Extract the [x, y] coordinate from the center of the cell holding the provided text.  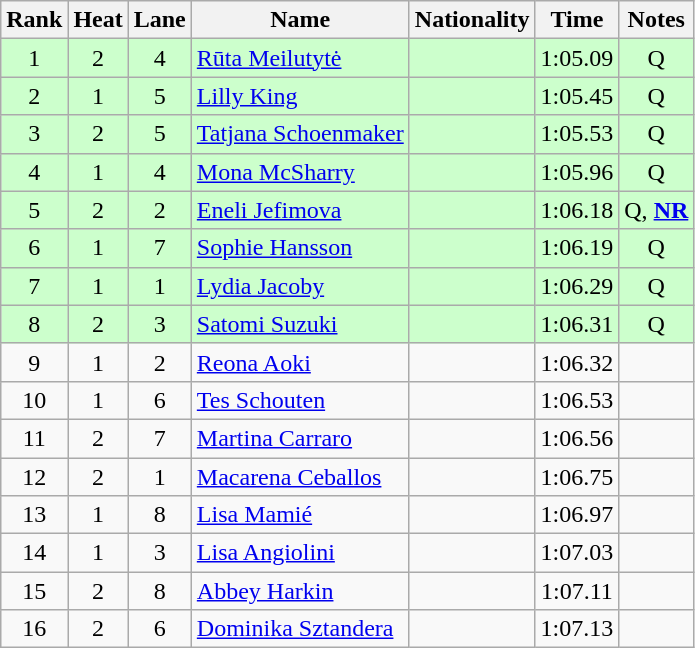
Rūta Meilutytė [300, 58]
Sophie Hansson [300, 248]
Lydia Jacoby [300, 286]
1:07.03 [577, 553]
Satomi Suzuki [300, 324]
1:05.45 [577, 96]
12 [34, 477]
10 [34, 400]
Nationality [472, 20]
Lisa Mamié [300, 515]
1:07.13 [577, 629]
13 [34, 515]
1:06.19 [577, 248]
1:06.32 [577, 362]
Rank [34, 20]
Q, NR [656, 210]
Reona Aoki [300, 362]
Dominika Sztandera [300, 629]
1:06.29 [577, 286]
Macarena Ceballos [300, 477]
Time [577, 20]
9 [34, 362]
1:06.75 [577, 477]
1:06.97 [577, 515]
Tes Schouten [300, 400]
Lisa Angiolini [300, 553]
Eneli Jefimova [300, 210]
15 [34, 591]
1:05.96 [577, 172]
1:05.53 [577, 134]
16 [34, 629]
14 [34, 553]
Martina Carraro [300, 438]
Heat [98, 20]
1:06.18 [577, 210]
Abbey Harkin [300, 591]
Notes [656, 20]
1:06.56 [577, 438]
1:07.11 [577, 591]
1:06.31 [577, 324]
11 [34, 438]
Name [300, 20]
1:06.53 [577, 400]
Lane [160, 20]
Lilly King [300, 96]
Mona McSharry [300, 172]
Tatjana Schoenmaker [300, 134]
1:05.09 [577, 58]
